For the text-containing cell, return its midpoint in (X, Y) coordinate format. 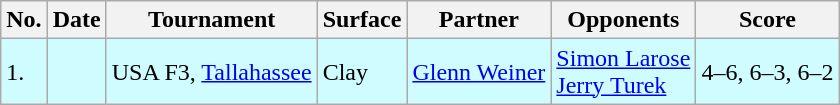
Surface (362, 20)
Clay (362, 72)
Score (768, 20)
4–6, 6–3, 6–2 (768, 72)
Opponents (624, 20)
USA F3, Tallahassee (212, 72)
Simon Larose Jerry Turek (624, 72)
Date (76, 20)
Tournament (212, 20)
Partner (479, 20)
Glenn Weiner (479, 72)
1. (24, 72)
No. (24, 20)
